For the text-containing cell, return its midpoint in (X, Y) coordinate format. 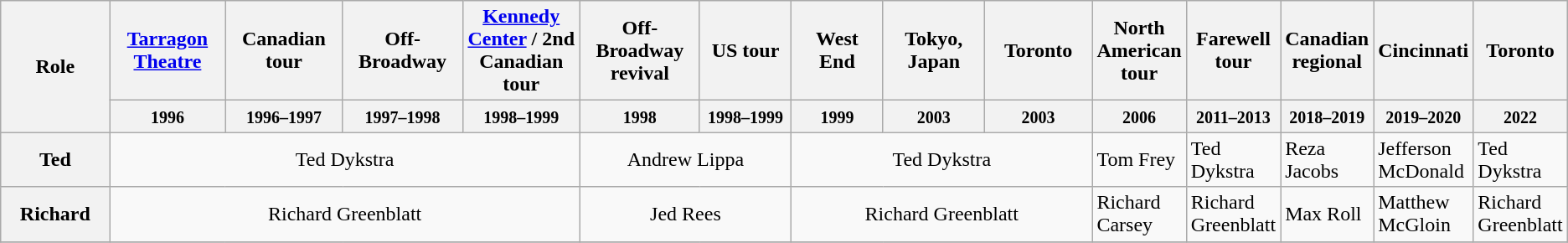
Tarragon Theatre (168, 50)
Andrew Lippa (685, 159)
1999 (838, 116)
Tom Frey (1139, 159)
Tokyo, Japan (933, 50)
North American tour (1139, 50)
1996 (168, 116)
Richard (55, 215)
Canadian regional (1327, 50)
West End (838, 50)
Jefferson McDonald (1424, 159)
1997–1998 (402, 116)
Cincinnati (1424, 50)
1996–1997 (284, 116)
Ted (55, 159)
2018–2019 (1327, 116)
Matthew McGloin (1424, 215)
Kennedy Center / 2nd Canadian tour (521, 50)
Off-Broadway (402, 50)
Farewell tour (1233, 50)
1998 (640, 116)
Richard Carsey (1139, 215)
Reza Jacobs (1327, 159)
Max Roll (1327, 215)
Role (55, 67)
Off-Broadway revival (640, 50)
US tour (745, 50)
2011–2013 (1233, 116)
2019–2020 (1424, 116)
2022 (1520, 116)
2006 (1139, 116)
Canadian tour (284, 50)
Jed Rees (685, 215)
